Extract the (x, y) coordinate from the center of the cell holding the provided text.  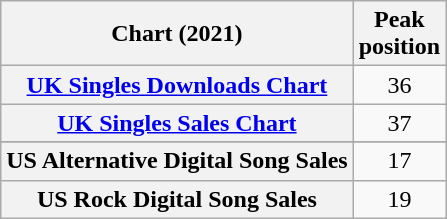
Peakposition (399, 34)
US Rock Digital Song Sales (177, 199)
36 (399, 85)
US Alternative Digital Song Sales (177, 161)
37 (399, 123)
UK Singles Sales Chart (177, 123)
17 (399, 161)
Chart (2021) (177, 34)
19 (399, 199)
UK Singles Downloads Chart (177, 85)
